Return [X, Y] of the center of cell containing provided text 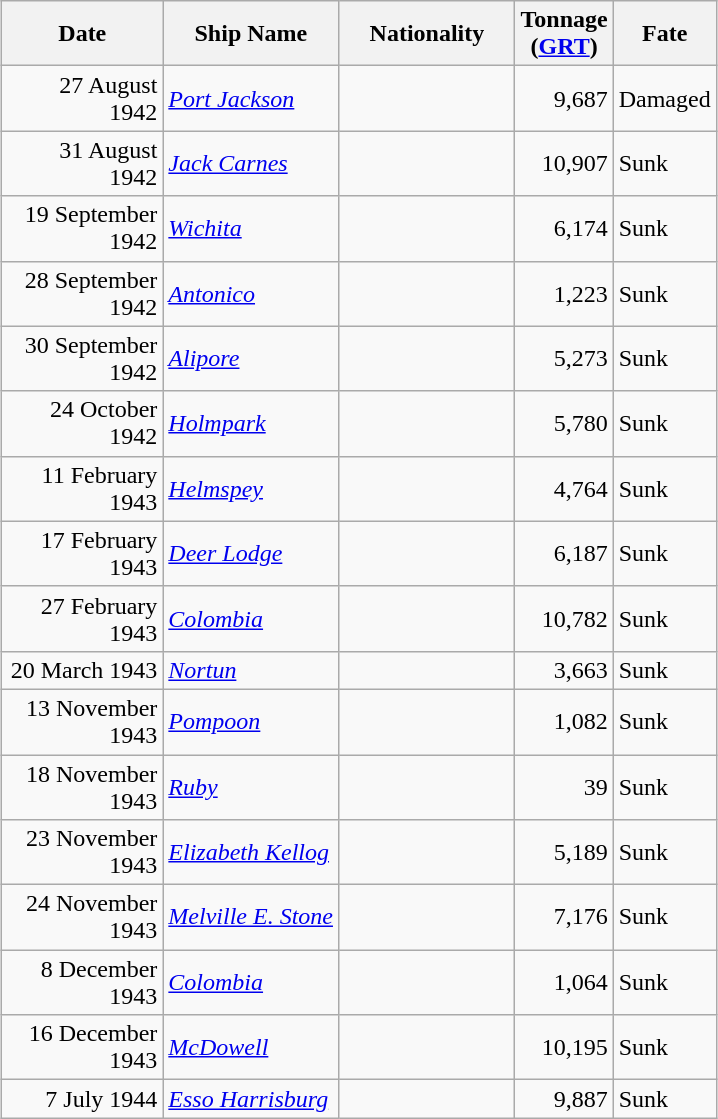
28 September 1942 [82, 294]
31 August 1942 [82, 164]
Date [82, 34]
5,189 [564, 852]
8 December 1943 [82, 982]
5,780 [564, 424]
Wichita [251, 228]
13 November 1943 [82, 722]
39 [564, 786]
7,176 [564, 918]
10,195 [564, 1048]
11 February 1943 [82, 488]
16 December 1943 [82, 1048]
10,907 [564, 164]
4,764 [564, 488]
Elizabeth Kellog [251, 852]
Jack Carnes [251, 164]
24 November 1943 [82, 918]
Deer Lodge [251, 554]
Fate [664, 34]
9,687 [564, 98]
20 March 1943 [82, 670]
9,887 [564, 1099]
5,273 [564, 358]
Melville E. Stone [251, 918]
3,663 [564, 670]
23 November 1943 [82, 852]
27 February 1943 [82, 618]
6,174 [564, 228]
1,064 [564, 982]
Nationality [427, 34]
Alipore [251, 358]
Tonnage(GRT) [564, 34]
Antonico [251, 294]
Ruby [251, 786]
19 September 1942 [82, 228]
17 February 1943 [82, 554]
24 October 1942 [82, 424]
27 August 1942 [82, 98]
30 September 1942 [82, 358]
McDowell [251, 1048]
10,782 [564, 618]
Pompoon [251, 722]
Holmpark [251, 424]
6,187 [564, 554]
1,082 [564, 722]
Nortun [251, 670]
Ship Name [251, 34]
7 July 1944 [82, 1099]
Port Jackson [251, 98]
Helmspey [251, 488]
18 November 1943 [82, 786]
1,223 [564, 294]
Damaged [664, 98]
Esso Harrisburg [251, 1099]
